Determine the [x, y] coordinate at the center of the cell enclosing the given text.  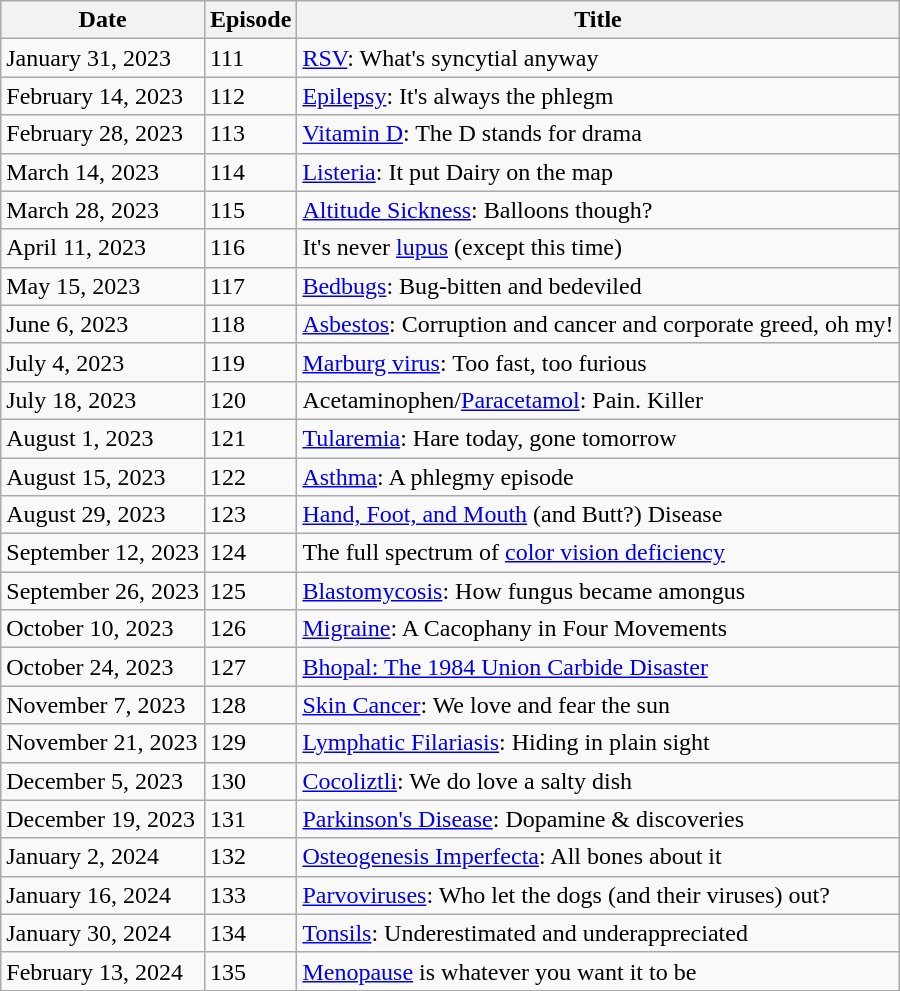
January 30, 2024 [103, 933]
Tularemia: Hare today, gone tomorrow [598, 438]
125 [250, 591]
March 14, 2023 [103, 172]
July 18, 2023 [103, 400]
134 [250, 933]
Episode [250, 20]
December 5, 2023 [103, 781]
114 [250, 172]
133 [250, 895]
124 [250, 553]
Tonsils: Underestimated and underappreciated [598, 933]
Hand, Foot, and Mouth (and Butt?) Disease [598, 515]
115 [250, 210]
135 [250, 971]
117 [250, 286]
February 14, 2023 [103, 96]
Marburg virus: Too fast, too furious [598, 362]
130 [250, 781]
116 [250, 248]
March 28, 2023 [103, 210]
129 [250, 743]
August 1, 2023 [103, 438]
112 [250, 96]
February 28, 2023 [103, 134]
Vitamin D: The D stands for drama [598, 134]
Migraine: A Cacophany in Four Movements [598, 629]
September 12, 2023 [103, 553]
119 [250, 362]
Cocoliztli: We do love a salty dish [598, 781]
June 6, 2023 [103, 324]
118 [250, 324]
123 [250, 515]
November 21, 2023 [103, 743]
November 7, 2023 [103, 705]
Epilepsy: It's always the phlegm [598, 96]
128 [250, 705]
Parkinson's Disease: Dopamine & discoveries [598, 819]
122 [250, 477]
132 [250, 857]
Altitude Sickness: Balloons though? [598, 210]
113 [250, 134]
Asthma: A phlegmy episode [598, 477]
October 24, 2023 [103, 667]
May 15, 2023 [103, 286]
121 [250, 438]
January 31, 2023 [103, 58]
Title [598, 20]
131 [250, 819]
Asbestos: Corruption and cancer and corporate greed, oh my! [598, 324]
October 10, 2023 [103, 629]
111 [250, 58]
December 19, 2023 [103, 819]
The full spectrum of color vision deficiency [598, 553]
Bedbugs: Bug-bitten and bedeviled [598, 286]
August 29, 2023 [103, 515]
Menopause is whatever you want it to be [598, 971]
January 2, 2024 [103, 857]
Parvoviruses: Who let the dogs (and their viruses) out? [598, 895]
April 11, 2023 [103, 248]
February 13, 2024 [103, 971]
126 [250, 629]
August 15, 2023 [103, 477]
Listeria: It put Dairy on the map [598, 172]
July 4, 2023 [103, 362]
Blastomycosis: How fungus became amongus [598, 591]
It's never lupus (except this time) [598, 248]
127 [250, 667]
Osteogenesis Imperfecta: All bones about it [598, 857]
Lymphatic Filariasis: Hiding in plain sight [598, 743]
Acetaminophen/Paracetamol: Pain. Killer [598, 400]
January 16, 2024 [103, 895]
120 [250, 400]
Date [103, 20]
September 26, 2023 [103, 591]
Skin Cancer: We love and fear the sun [598, 705]
Bhopal: The 1984 Union Carbide Disaster [598, 667]
RSV: What's syncytial anyway [598, 58]
